Locate the cell with the specified text and output its (X, Y) center coordinate. 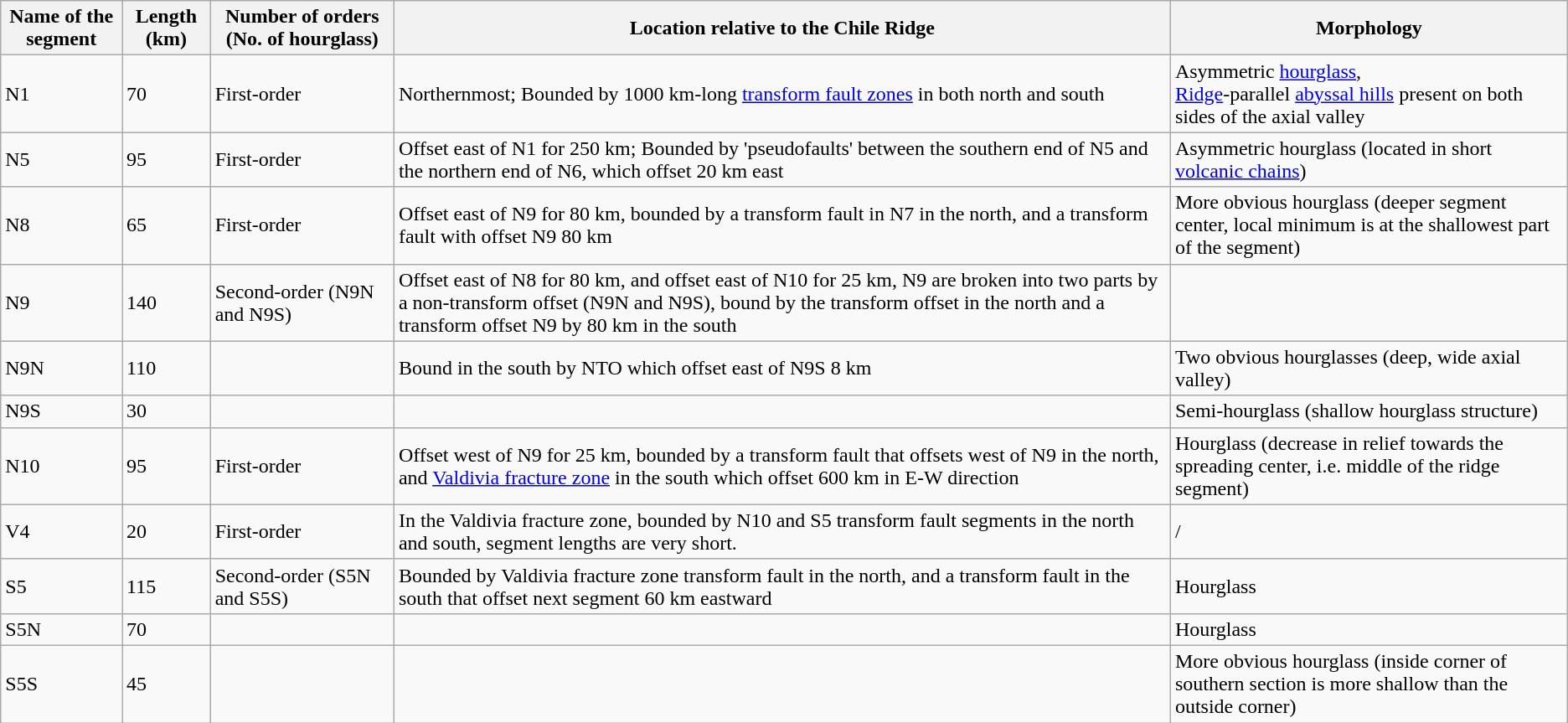
Asymmetric hourglass (located in short volcanic chains) (1369, 159)
S5N (62, 629)
140 (167, 302)
Morphology (1369, 28)
V4 (62, 531)
Name of the segment (62, 28)
Offset east of N9 for 80 km, bounded by a transform fault in N7 in the north, and a transform fault with offset N9 80 km (782, 225)
N1 (62, 94)
More obvious hourglass (deeper segment center, local minimum is at the shallowest part of the segment) (1369, 225)
N9 (62, 302)
Two obvious hourglasses (deep, wide axial valley) (1369, 369)
S5 (62, 586)
Length (km) (167, 28)
Second-order (S5N and S5S) (302, 586)
N5 (62, 159)
65 (167, 225)
30 (167, 411)
More obvious hourglass (inside corner of southern section is more shallow than the outside corner) (1369, 684)
/ (1369, 531)
N10 (62, 466)
Semi-hourglass (shallow hourglass structure) (1369, 411)
S5S (62, 684)
N9S (62, 411)
Northernmost; Bounded by 1000 km-long transform fault zones in both north and south (782, 94)
45 (167, 684)
In the Valdivia fracture zone, bounded by N10 and S5 transform fault segments in the north and south, segment lengths are very short. (782, 531)
Offset east of N1 for 250 km; Bounded by 'pseudofaults' between the southern end of N5 and the northern end of N6, which offset 20 km east (782, 159)
110 (167, 369)
Second-order (N9N and N9S) (302, 302)
Bounded by Valdivia fracture zone transform fault in the north, and a transform fault in the south that offset next segment 60 km eastward (782, 586)
Hourglass (decrease in relief towards the spreading center, i.e. middle of the ridge segment) (1369, 466)
Number of orders (No. of hourglass) (302, 28)
N8 (62, 225)
Asymmetric hourglass,Ridge-parallel abyssal hills present on both sides of the axial valley (1369, 94)
Location relative to the Chile Ridge (782, 28)
115 (167, 586)
20 (167, 531)
Bound in the south by NTO which offset east of N9S 8 km (782, 369)
N9N (62, 369)
